Output the [x, y] coordinate of the center of the cell containing the given text.  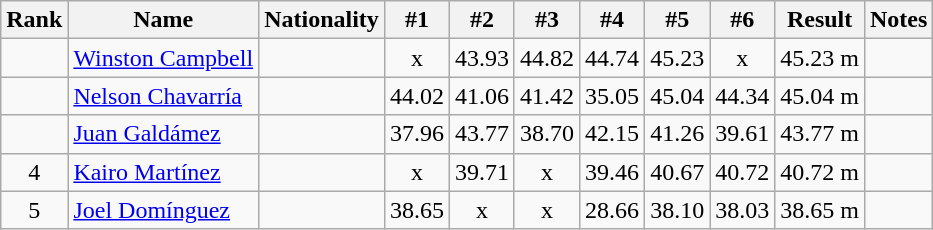
37.96 [416, 134]
4 [34, 172]
38.65 [416, 210]
35.05 [612, 96]
Nationality [322, 20]
44.34 [742, 96]
#2 [482, 20]
#4 [612, 20]
41.06 [482, 96]
Juan Galdámez [164, 134]
Name [164, 20]
Kairo Martínez [164, 172]
39.46 [612, 172]
#6 [742, 20]
40.72 m [820, 172]
39.71 [482, 172]
41.26 [678, 134]
44.02 [416, 96]
43.77 m [820, 134]
44.74 [612, 58]
28.66 [612, 210]
Joel Domínguez [164, 210]
40.67 [678, 172]
38.10 [678, 210]
43.93 [482, 58]
5 [34, 210]
45.04 [678, 96]
Winston Campbell [164, 58]
Notes [898, 20]
43.77 [482, 134]
#1 [416, 20]
42.15 [612, 134]
40.72 [742, 172]
38.03 [742, 210]
44.82 [546, 58]
39.61 [742, 134]
38.65 m [820, 210]
45.23 [678, 58]
45.04 m [820, 96]
#3 [546, 20]
41.42 [546, 96]
Nelson Chavarría [164, 96]
Result [820, 20]
Rank [34, 20]
45.23 m [820, 58]
#5 [678, 20]
38.70 [546, 134]
